Search for the cell housing the specified text and yield its (x, y) center coordinate. 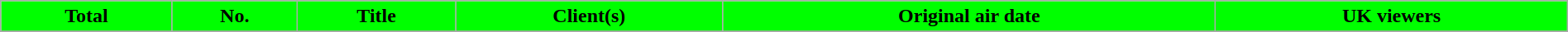
UK viewers (1391, 16)
Total (86, 16)
Original air date (969, 16)
Client(s) (589, 16)
Title (375, 16)
No. (235, 16)
